Capture the cell that displays the provided text and extract its [X, Y] central coordinate. 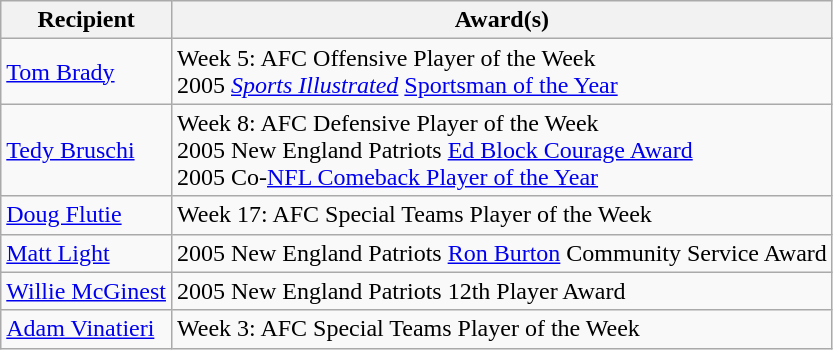
Adam Vinatieri [86, 329]
Week 8: AFC Defensive Player of the Week2005 New England Patriots Ed Block Courage Award2005 Co-NFL Comeback Player of the Year [502, 150]
Week 5: AFC Offensive Player of the Week2005 Sports Illustrated Sportsman of the Year [502, 72]
Week 17: AFC Special Teams Player of the Week [502, 215]
Doug Flutie [86, 215]
Tedy Bruschi [86, 150]
2005 New England Patriots 12th Player Award [502, 291]
Tom Brady [86, 72]
Willie McGinest [86, 291]
Recipient [86, 20]
2005 New England Patriots Ron Burton Community Service Award [502, 253]
Week 3: AFC Special Teams Player of the Week [502, 329]
Matt Light [86, 253]
Award(s) [502, 20]
